Output the (X, Y) coordinate of the center of the cell containing the given text.  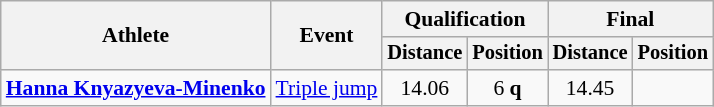
Athlete (136, 36)
14.06 (424, 88)
Triple jump (327, 88)
Final (630, 19)
Event (327, 36)
14.45 (590, 88)
Qualification (464, 19)
6 q (507, 88)
Hanna Knyazyeva-Minenko (136, 88)
